Return [X, Y] of the center of cell containing provided text 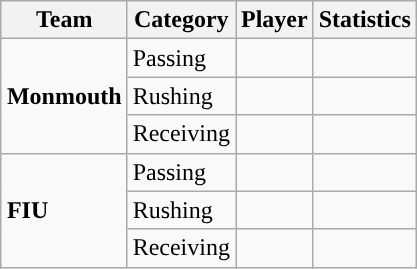
Team [64, 20]
Statistics [364, 20]
Monmouth [64, 96]
Player [275, 20]
FIU [64, 210]
Category [181, 20]
